Return (X, Y) of the center of cell containing provided text 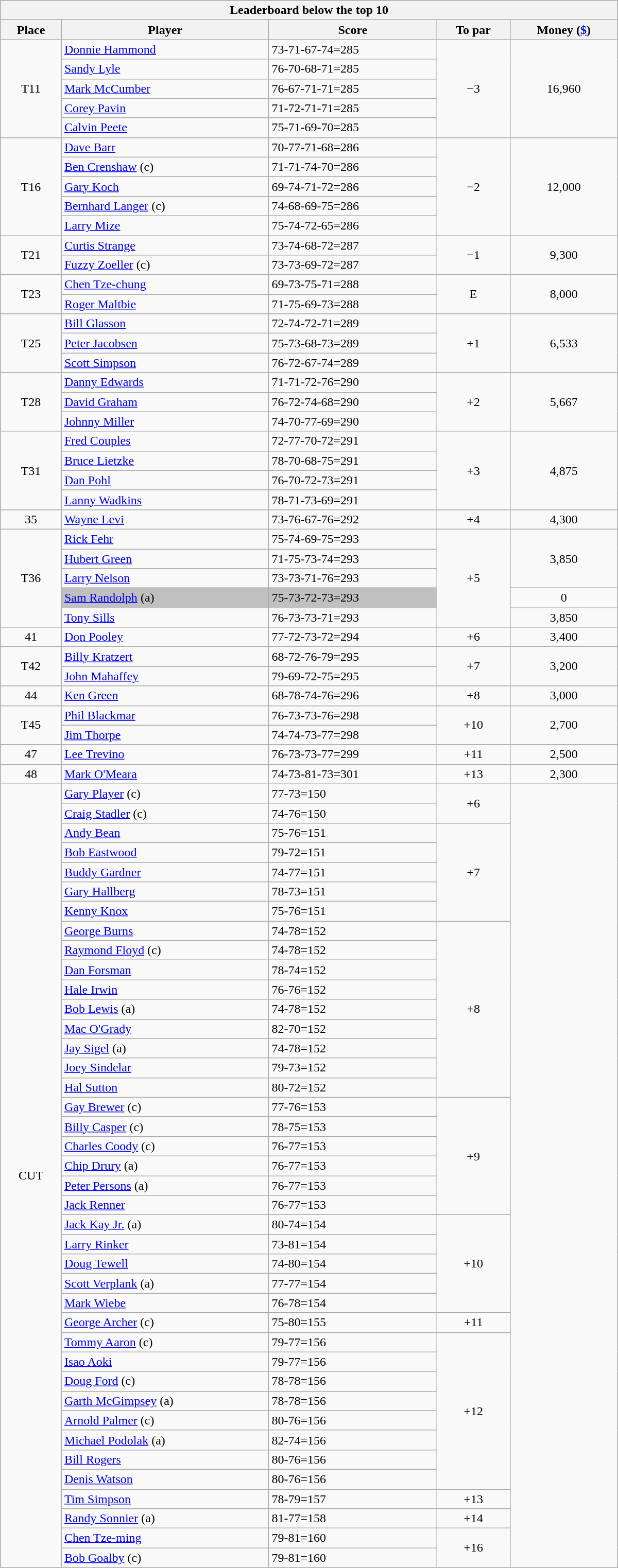
−2 (473, 186)
79-72=151 (353, 852)
Rick Fehr (165, 539)
9,300 (563, 255)
T36 (31, 578)
Danny Edwards (165, 382)
71-72-71-71=285 (353, 108)
70-77-71-68=286 (353, 147)
Bruce Lietzke (165, 461)
Randy Sonnier (a) (165, 1519)
Mark McCumber (165, 89)
Craig Stadler (c) (165, 813)
16,960 (563, 89)
Johnny Miller (165, 421)
76-67-71-71=285 (353, 89)
Bob Lewis (a) (165, 1009)
Dave Barr (165, 147)
Curtis Strange (165, 245)
Ken Green (165, 696)
+9 (473, 1156)
Dan Pohl (165, 480)
Calvin Peete (165, 128)
77-73=150 (353, 794)
Billy Casper (c) (165, 1126)
78-74=152 (353, 970)
6,533 (563, 343)
74-74-73-77=298 (353, 735)
Denis Watson (165, 1479)
Scott Simpson (165, 363)
76-76=152 (353, 990)
Fred Couples (165, 441)
T25 (31, 343)
Phil Blackmar (165, 715)
Jack Kay Jr. (a) (165, 1225)
82-70=152 (353, 1029)
76-73-73-71=293 (353, 618)
74-80=154 (353, 1264)
Tommy Aaron (c) (165, 1342)
Chen Tze-ming (165, 1538)
73-76-67-76=292 (353, 519)
71-75-69-73=288 (353, 304)
Michael Podolak (a) (165, 1440)
Doug Tewell (165, 1264)
Jack Renner (165, 1205)
John Mahaffey (165, 676)
−1 (473, 255)
3,400 (563, 637)
Charles Coody (c) (165, 1146)
+14 (473, 1519)
T21 (31, 255)
76-72-67-74=289 (353, 363)
Kenny Knox (165, 911)
75-80=155 (353, 1323)
77-76=153 (353, 1107)
Chen Tze-chung (165, 285)
Peter Persons (a) (165, 1185)
12,000 (563, 186)
5,667 (563, 402)
48 (31, 774)
Tim Simpson (165, 1499)
Doug Ford (c) (165, 1381)
74-70-77-69=290 (353, 421)
Joey Sindelar (165, 1068)
72-74-72-71=289 (353, 324)
35 (31, 519)
75-74-69-75=293 (353, 539)
Gary Hallberg (165, 892)
T42 (31, 666)
Mac O'Grady (165, 1029)
Fuzzy Zoeller (c) (165, 265)
Jay Sigel (a) (165, 1048)
Scott Verplank (a) (165, 1283)
Chip Drury (a) (165, 1166)
75-74-72-65=286 (353, 225)
47 (31, 754)
72-77-70-72=291 (353, 441)
44 (31, 696)
73-73-71-76=293 (353, 578)
Money ($) (563, 30)
Ben Crenshaw (c) (165, 167)
−3 (473, 89)
73-81=154 (353, 1244)
4,300 (563, 519)
74-76=150 (353, 813)
+5 (473, 578)
T11 (31, 89)
80-74=154 (353, 1225)
79-69-72-75=295 (353, 676)
74-77=151 (353, 872)
2,700 (563, 725)
Billy Kratzert (165, 657)
Sam Randolph (a) (165, 598)
E (473, 294)
Hubert Green (165, 558)
+3 (473, 470)
Mark Wiebe (165, 1303)
82-74=156 (353, 1440)
3,200 (563, 666)
77-77=154 (353, 1283)
Place (31, 30)
+2 (473, 402)
David Graham (165, 402)
3,000 (563, 696)
71-71-74-70=286 (353, 167)
71-75-73-74=293 (353, 558)
68-72-76-79=295 (353, 657)
Bill Rogers (165, 1459)
Larry Rinker (165, 1244)
Roger Maltbie (165, 304)
78-71-73-69=291 (353, 500)
68-78-74-76=296 (353, 696)
+1 (473, 343)
4,875 (563, 470)
76-73-73-76=298 (353, 715)
69-73-75-71=288 (353, 285)
76-72-74-68=290 (353, 402)
41 (31, 637)
2,500 (563, 754)
81-77=158 (353, 1519)
Lanny Wadkins (165, 500)
+12 (473, 1411)
+4 (473, 519)
T45 (31, 725)
75-73-68-73=289 (353, 343)
Wayne Levi (165, 519)
Bill Glasson (165, 324)
69-74-71-72=286 (353, 186)
78-73=151 (353, 892)
8,000 (563, 294)
Don Pooley (165, 637)
Hale Irwin (165, 990)
George Archer (c) (165, 1323)
Sandy Lyle (165, 69)
Raymond Floyd (c) (165, 950)
71-71-72-76=290 (353, 382)
0 (563, 598)
Corey Pavin (165, 108)
73-74-68-72=287 (353, 245)
76-78=154 (353, 1303)
Arnold Palmer (c) (165, 1420)
Bob Eastwood (165, 852)
Gay Brewer (c) (165, 1107)
Donnie Hammond (165, 49)
2,300 (563, 774)
75-71-69-70=285 (353, 128)
Score (353, 30)
76-73-73-77=299 (353, 754)
Hal Sutton (165, 1087)
73-73-69-72=287 (353, 265)
T23 (31, 294)
79-73=152 (353, 1068)
George Burns (165, 931)
78-75=153 (353, 1126)
T16 (31, 186)
Buddy Gardner (165, 872)
Gary Koch (165, 186)
76-70-72-73=291 (353, 480)
73-71-67-74=285 (353, 49)
Andy Bean (165, 833)
Bernhard Langer (c) (165, 206)
Garth McGimpsey (a) (165, 1401)
T31 (31, 470)
77-72-73-72=294 (353, 637)
To par (473, 30)
75-73-72-73=293 (353, 598)
Gary Player (c) (165, 794)
Larry Mize (165, 225)
76-70-68-71=285 (353, 69)
Bob Goalby (c) (165, 1558)
78-79=157 (353, 1499)
Isao Aoki (165, 1362)
Peter Jacobsen (165, 343)
Leaderboard below the top 10 (309, 10)
+16 (473, 1548)
Tony Sills (165, 618)
T28 (31, 402)
74-68-69-75=286 (353, 206)
Mark O'Meara (165, 774)
Jim Thorpe (165, 735)
Player (165, 30)
Larry Nelson (165, 578)
78-70-68-75=291 (353, 461)
80-72=152 (353, 1087)
Dan Forsman (165, 970)
74-73-81-73=301 (353, 774)
CUT (31, 1175)
Lee Trevino (165, 754)
